Return the (x, y) coordinate for the center point of the cell that contains the specified text.  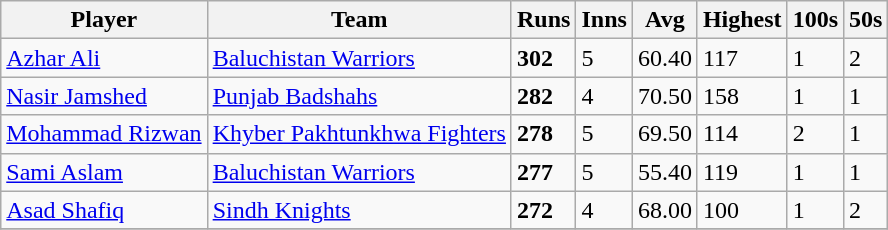
302 (543, 58)
Punjab Badshahs (359, 96)
277 (543, 172)
Inns (604, 20)
70.50 (664, 96)
50s (866, 20)
114 (742, 134)
Sindh Knights (359, 210)
60.40 (664, 58)
69.50 (664, 134)
Player (104, 20)
278 (543, 134)
68.00 (664, 210)
100 (742, 210)
Mohammad Rizwan (104, 134)
119 (742, 172)
100s (815, 20)
Asad Shafiq (104, 210)
117 (742, 58)
Runs (543, 20)
282 (543, 96)
55.40 (664, 172)
Azhar Ali (104, 58)
Nasir Jamshed (104, 96)
158 (742, 96)
Avg (664, 20)
Khyber Pakhtunkhwa Fighters (359, 134)
Highest (742, 20)
272 (543, 210)
Team (359, 20)
Sami Aslam (104, 172)
